Return (X, Y) of the center of cell containing provided text 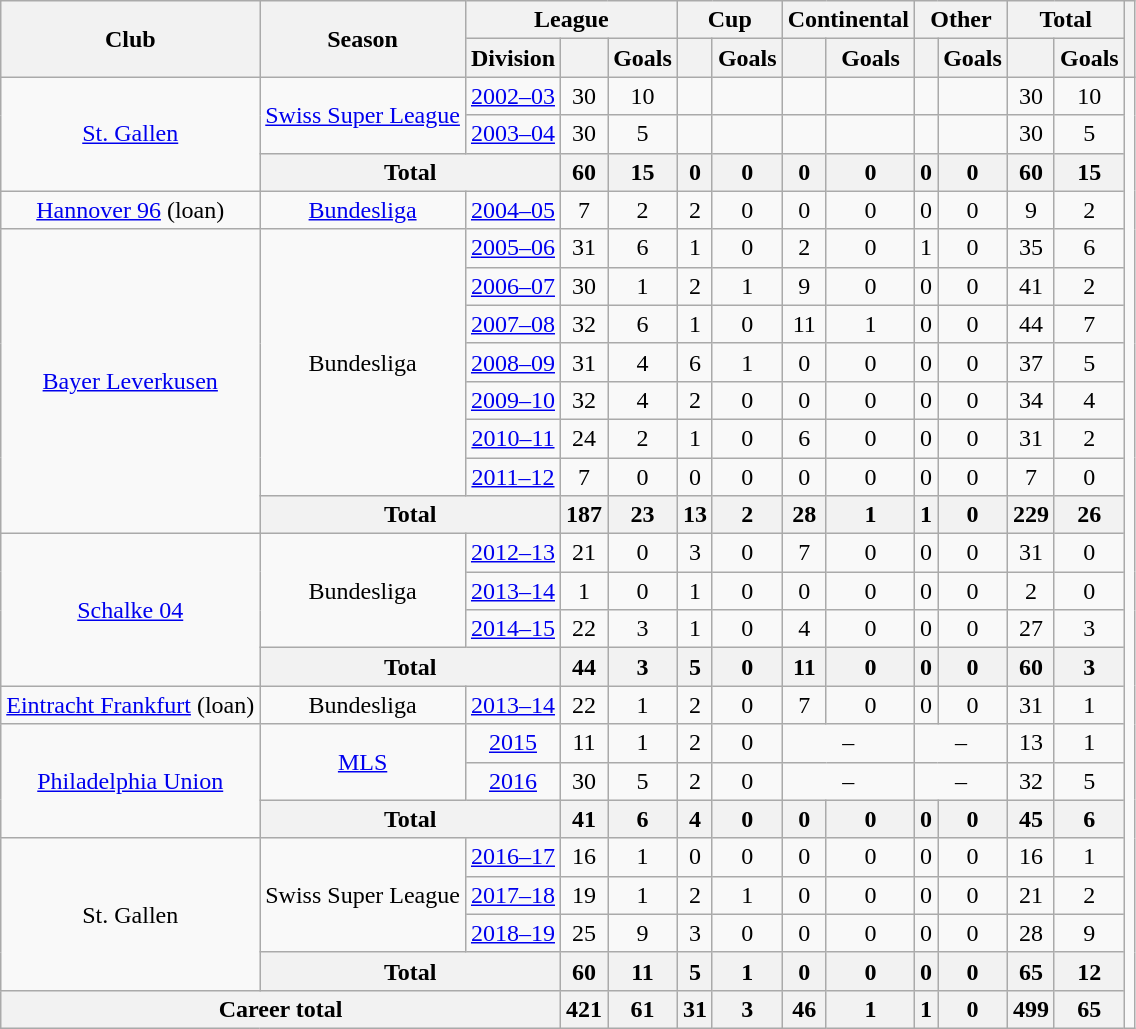
27 (1030, 629)
Continental (848, 20)
Other (962, 20)
24 (584, 438)
37 (1030, 362)
25 (584, 933)
Division (512, 58)
2004–05 (512, 210)
26 (1089, 515)
2007–08 (512, 324)
2016 (512, 781)
187 (584, 515)
2011–12 (512, 477)
2014–15 (512, 629)
45 (1030, 819)
2003–04 (512, 134)
2012–13 (512, 553)
19 (584, 895)
2009–10 (512, 400)
46 (804, 1009)
229 (1030, 515)
2017–18 (512, 895)
2008–09 (512, 362)
2005–06 (512, 248)
2010–11 (512, 438)
499 (1030, 1009)
Season (363, 39)
Career total (281, 1009)
12 (1089, 971)
2016–17 (512, 857)
Philadelphia Union (130, 781)
Club (130, 39)
23 (643, 515)
Hannover 96 (loan) (130, 210)
Schalke 04 (130, 610)
61 (643, 1009)
MLS (363, 762)
Eintracht Frankfurt (loan) (130, 705)
Cup (730, 20)
2006–07 (512, 286)
2018–19 (512, 933)
Bayer Leverkusen (130, 381)
34 (1030, 400)
2002–03 (512, 96)
35 (1030, 248)
2015 (512, 743)
League (571, 20)
421 (584, 1009)
